Return (X, Y) of the center of cell containing provided text 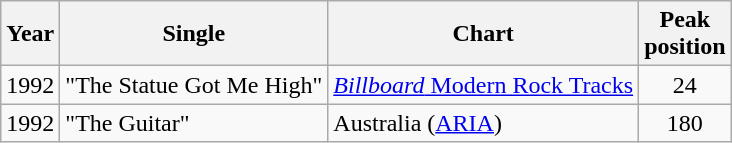
180 (685, 123)
"The Statue Got Me High" (194, 85)
Australia (ARIA) (484, 123)
Single (194, 34)
Chart (484, 34)
24 (685, 85)
Peakposition (685, 34)
Year (30, 34)
Billboard Modern Rock Tracks (484, 85)
"The Guitar" (194, 123)
